Identify which cell holds the provided text, then report its [x, y] central coordinate. 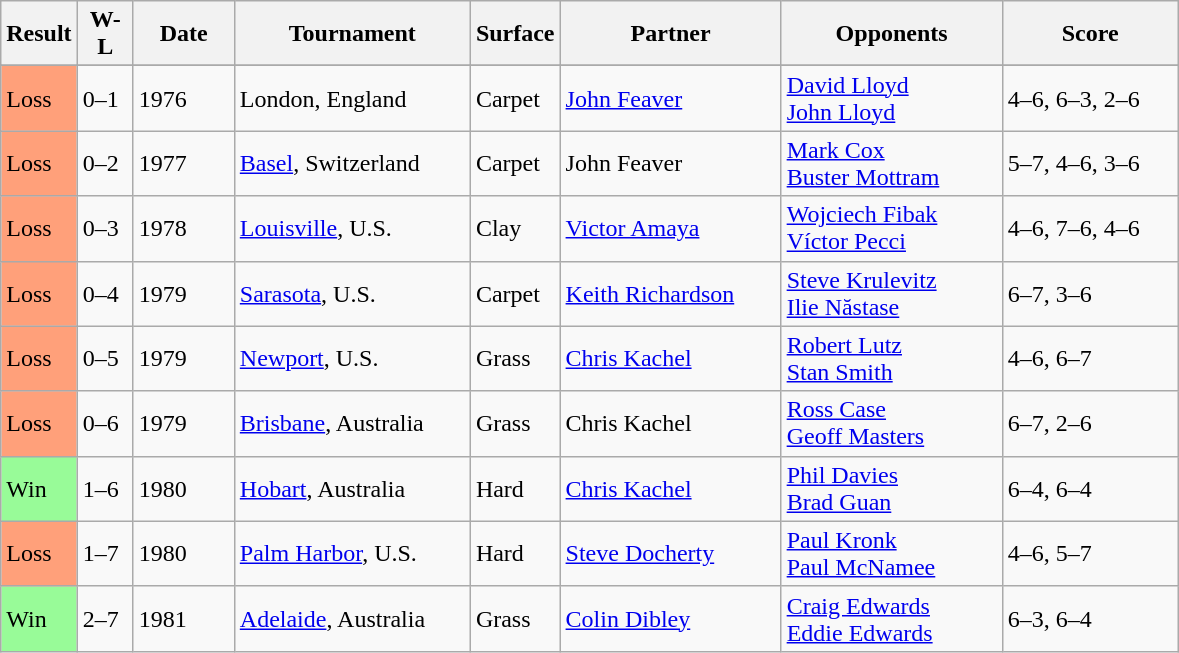
Steve Krulevitz Ilie Năstase [892, 294]
1–7 [105, 554]
0–4 [105, 294]
Wojciech Fibak Víctor Pecci [892, 228]
Craig Edwards Eddie Edwards [892, 618]
Phil Davies Brad Guan [892, 488]
Keith Richardson [670, 294]
Adelaide, Australia [352, 618]
0–6 [105, 424]
2–7 [105, 618]
6–7, 3–6 [1090, 294]
1981 [184, 618]
Robert Lutz Stan Smith [892, 358]
Date [184, 34]
1977 [184, 164]
0–5 [105, 358]
Victor Amaya [670, 228]
6–3, 6–4 [1090, 618]
0–1 [105, 98]
Surface [515, 34]
6–4, 6–4 [1090, 488]
Partner [670, 34]
Tournament [352, 34]
6–7, 2–6 [1090, 424]
Opponents [892, 34]
4–6, 6–7 [1090, 358]
Mark Cox Buster Mottram [892, 164]
5–7, 4–6, 3–6 [1090, 164]
Hobart, Australia [352, 488]
Basel, Switzerland [352, 164]
Colin Dibley [670, 618]
1–6 [105, 488]
Score [1090, 34]
Steve Docherty [670, 554]
1978 [184, 228]
Brisbane, Australia [352, 424]
Paul Kronk Paul McNamee [892, 554]
Louisville, U.S. [352, 228]
1976 [184, 98]
Clay [515, 228]
Ross Case Geoff Masters [892, 424]
4–6, 5–7 [1090, 554]
0–2 [105, 164]
Palm Harbor, U.S. [352, 554]
London, England [352, 98]
0–3 [105, 228]
David Lloyd John Lloyd [892, 98]
Newport, U.S. [352, 358]
Sarasota, U.S. [352, 294]
4–6, 7–6, 4–6 [1090, 228]
4–6, 6–3, 2–6 [1090, 98]
Result [39, 34]
W-L [105, 34]
